Find where the given text appears and provide that cell's center as [x, y] coordinate. 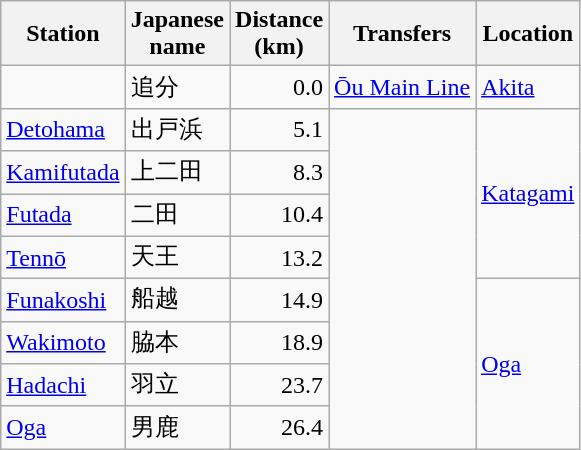
10.4 [280, 216]
Kamifutada [63, 172]
Detohama [63, 130]
5.1 [280, 130]
Hadachi [63, 386]
18.9 [280, 342]
Transfers [402, 34]
0.0 [280, 88]
Station [63, 34]
男鹿 [177, 428]
二田 [177, 216]
Ōu Main Line [402, 88]
26.4 [280, 428]
羽立 [177, 386]
船越 [177, 300]
Wakimoto [63, 342]
14.9 [280, 300]
Distance(km) [280, 34]
8.3 [280, 172]
追分 [177, 88]
Futada [63, 216]
Location [528, 34]
Funakoshi [63, 300]
Katagami [528, 193]
Tennō [63, 258]
13.2 [280, 258]
上二田 [177, 172]
Akita [528, 88]
出戸浜 [177, 130]
脇本 [177, 342]
23.7 [280, 386]
Japanesename [177, 34]
天王 [177, 258]
